Output the [x, y] coordinate of the center of the cell containing the given text.  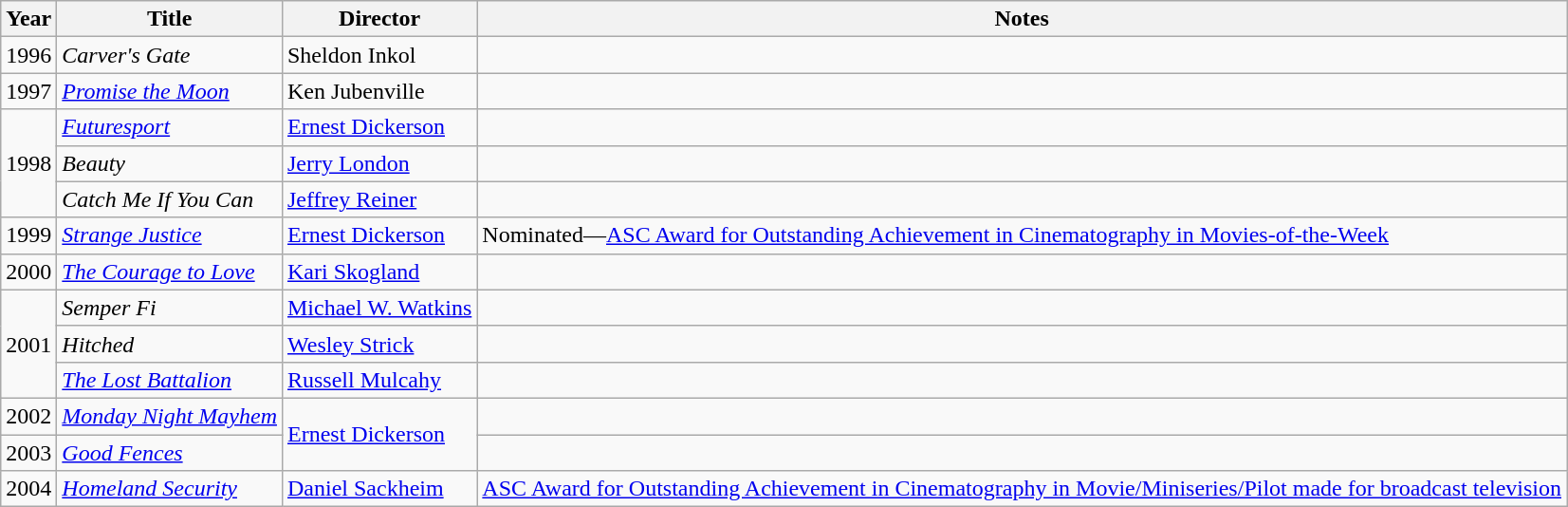
Ken Jubenville [379, 91]
2003 [28, 453]
Catch Me If You Can [170, 199]
2004 [28, 489]
1996 [28, 55]
Monday Night Mayhem [170, 416]
Hitched [170, 344]
Good Fences [170, 453]
2000 [28, 272]
Homeland Security [170, 489]
The Courage to Love [170, 272]
Strange Justice [170, 235]
2002 [28, 416]
Beauty [170, 163]
Nominated—ASC Award for Outstanding Achievement in Cinematography in Movies-of-the-Week [1023, 235]
Futuresport [170, 127]
Notes [1023, 19]
ASC Award for Outstanding Achievement in Cinematography in Movie/Miniseries/Pilot made for broadcast television [1023, 489]
Russell Mulcahy [379, 380]
1998 [28, 163]
Michael W. Watkins [379, 308]
Jeffrey Reiner [379, 199]
The Lost Battalion [170, 380]
Wesley Strick [379, 344]
Promise the Moon [170, 91]
Daniel Sackheim [379, 489]
Semper Fi [170, 308]
1999 [28, 235]
Sheldon Inkol [379, 55]
Jerry London [379, 163]
Carver's Gate [170, 55]
2001 [28, 344]
Kari Skogland [379, 272]
Director [379, 19]
Year [28, 19]
Title [170, 19]
1997 [28, 91]
